Return the [x, y] coordinate for the center point of the cell that contains the specified text.  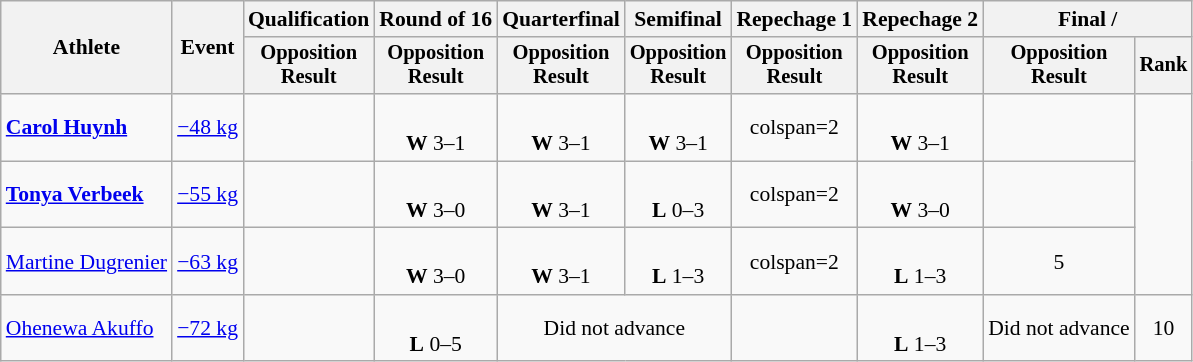
Ohenewa Akuffo [86, 328]
Semifinal [678, 19]
−72 kg [208, 328]
−63 kg [208, 262]
Quarterfinal [561, 19]
L 0–3 [678, 194]
Tonya Verbeek [86, 194]
5 [1059, 262]
Carol Huynh [86, 128]
10 [1164, 328]
Rank [1164, 66]
L 0–5 [436, 328]
Qualification [308, 19]
−55 kg [208, 194]
Event [208, 48]
−48 kg [208, 128]
Martine Dugrenier [86, 262]
Repechage 2 [920, 19]
Round of 16 [436, 19]
Repechage 1 [794, 19]
Final / [1088, 19]
Athlete [86, 48]
